Return [X, Y] of the center of cell containing provided text 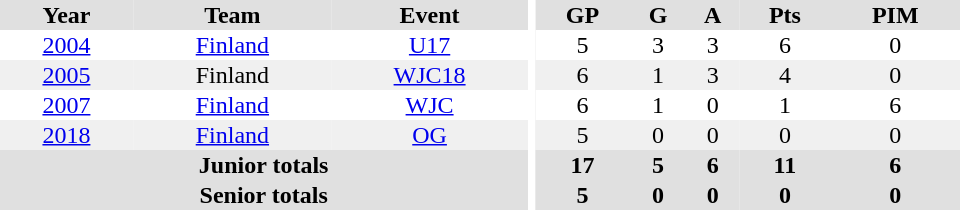
4 [784, 75]
WJC18 [430, 75]
OG [430, 135]
Junior totals [264, 165]
A [712, 15]
Event [430, 15]
Senior totals [264, 195]
2005 [66, 75]
2018 [66, 135]
Pts [784, 15]
11 [784, 165]
17 [582, 165]
2004 [66, 45]
WJC [430, 105]
G [658, 15]
U17 [430, 45]
Year [66, 15]
PIM [895, 15]
2007 [66, 105]
Team [232, 15]
GP [582, 15]
